Scan for the cell matching the given text and deliver its [x, y] coordinate at center. 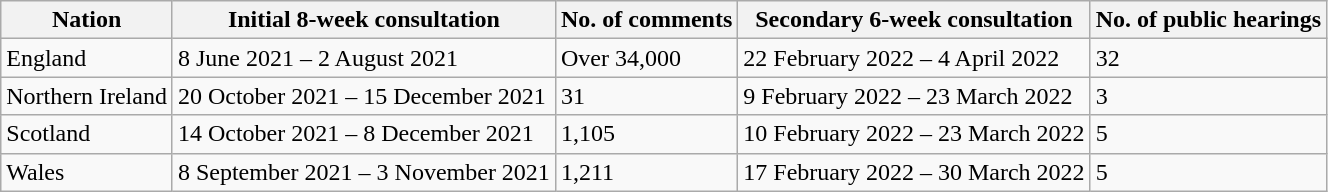
Secondary 6-week consultation [914, 20]
Initial 8-week consultation [364, 20]
Scotland [87, 134]
32 [1208, 58]
No. of public hearings [1208, 20]
8 June 2021 – 2 August 2021 [364, 58]
9 February 2022 – 23 March 2022 [914, 96]
Over 34,000 [646, 58]
No. of comments [646, 20]
17 February 2022 – 30 March 2022 [914, 172]
14 October 2021 – 8 December 2021 [364, 134]
1,211 [646, 172]
10 February 2022 – 23 March 2022 [914, 134]
31 [646, 96]
3 [1208, 96]
8 September 2021 – 3 November 2021 [364, 172]
20 October 2021 – 15 December 2021 [364, 96]
England [87, 58]
Northern Ireland [87, 96]
22 February 2022 – 4 April 2022 [914, 58]
Nation [87, 20]
1,105 [646, 134]
Wales [87, 172]
